Return [X, Y] of the center of cell containing provided text 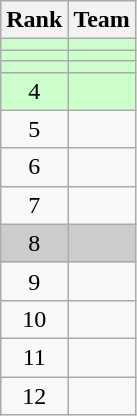
12 [34, 395]
9 [34, 281]
10 [34, 319]
5 [34, 129]
7 [34, 205]
6 [34, 167]
Rank [34, 20]
4 [34, 91]
11 [34, 357]
Team [102, 20]
8 [34, 243]
